From the cell containing the given text, extract its center point as [x, y] coordinate. 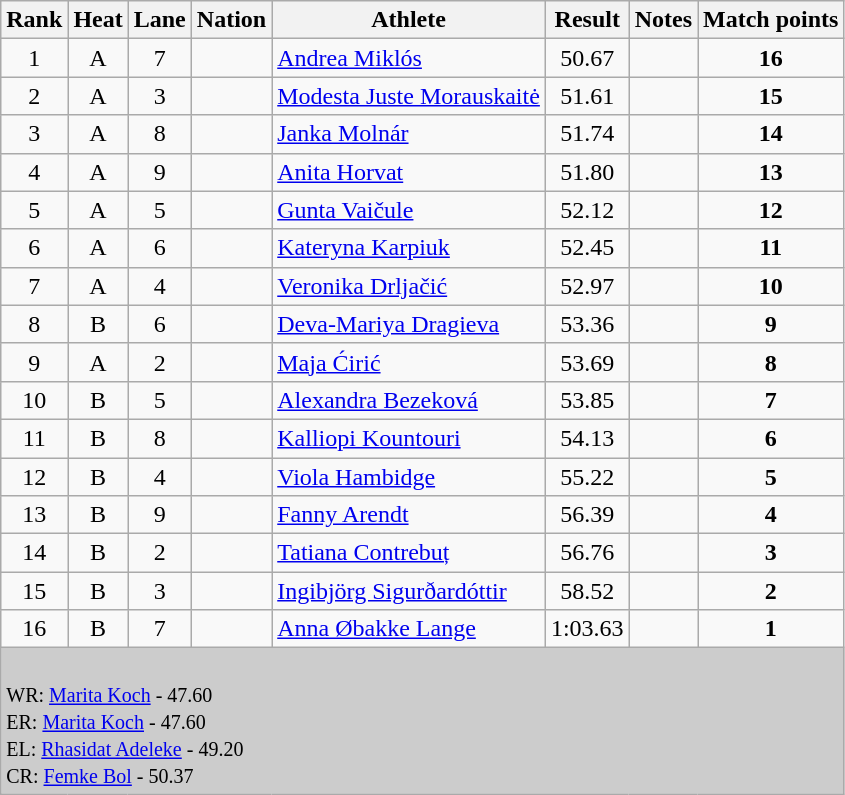
Match points [771, 20]
Notes [663, 20]
Athlete [409, 20]
52.12 [587, 210]
56.39 [587, 515]
51.80 [587, 172]
Anna Øbakke Lange [409, 629]
Viola Hambidge [409, 477]
Gunta Vaičule [409, 210]
Anita Horvat [409, 172]
52.45 [587, 248]
58.52 [587, 591]
Kateryna Karpiuk [409, 248]
Heat [98, 20]
53.85 [587, 400]
Modesta Juste Morauskaitė [409, 96]
Lane [160, 20]
Tatiana Contrebuț [409, 553]
Fanny Arendt [409, 515]
Andrea Miklós [409, 58]
Veronika Drljačić [409, 286]
51.74 [587, 134]
Rank [34, 20]
50.67 [587, 58]
Alexandra Bezeková [409, 400]
Janka Molnár [409, 134]
51.61 [587, 96]
Deva-Mariya Dragieva [409, 324]
53.69 [587, 362]
52.97 [587, 286]
1:03.63 [587, 629]
56.76 [587, 553]
Kalliopi Kountouri [409, 438]
Ingibjörg Sigurðardóttir [409, 591]
WR: Marita Koch - 47.60ER: Marita Koch - 47.60 EL: Rhasidat Adeleke - 49.20CR: Femke Bol - 50.37 [422, 721]
Result [587, 20]
53.36 [587, 324]
54.13 [587, 438]
Nation [231, 20]
Maja Ćirić [409, 362]
55.22 [587, 477]
